Pinpoint the cell where the given text exists, returning its [X, Y] midpoint coordinate. 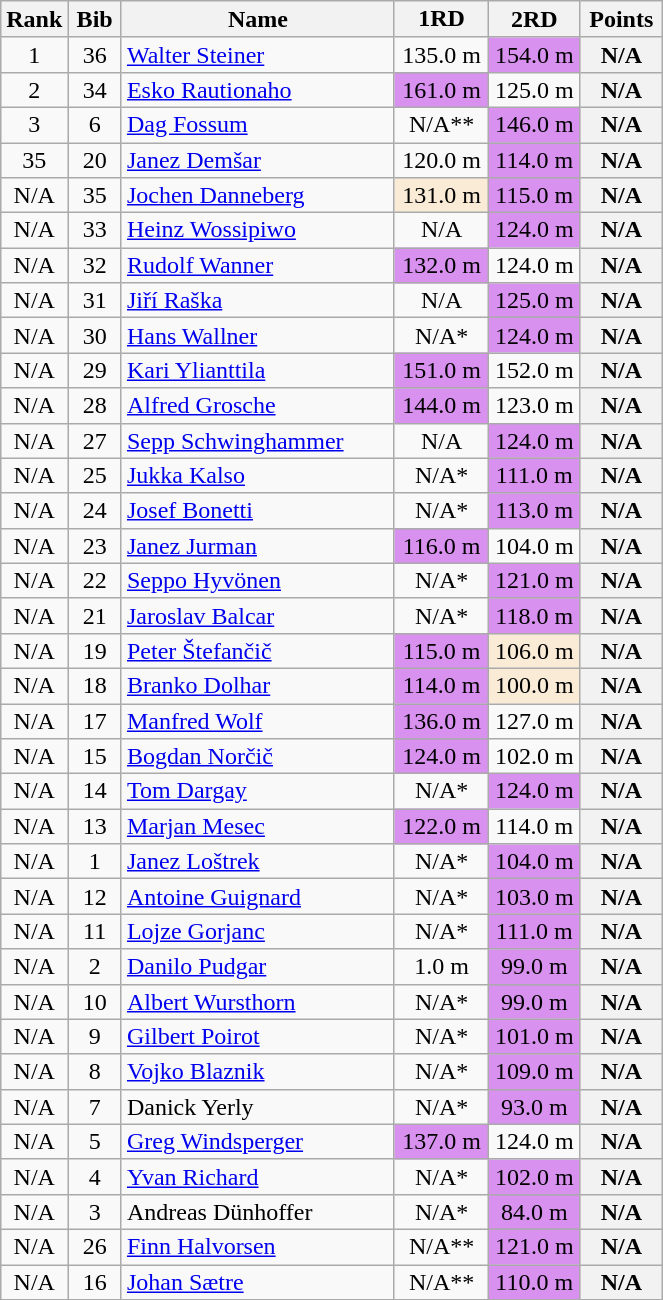
84.0 m [534, 1212]
Finn Halvorsen [258, 1246]
Walter Steiner [258, 54]
27 [95, 440]
Janez Jurman [258, 546]
6 [95, 124]
5 [95, 1142]
33 [95, 230]
127.0 m [534, 722]
2RD [534, 20]
20 [95, 160]
Branko Dolhar [258, 686]
16 [95, 1282]
116.0 m [441, 546]
26 [95, 1246]
135.0 m [441, 54]
146.0 m [534, 124]
151.0 m [441, 370]
Yvan Richard [258, 1176]
100.0 m [534, 686]
Marjan Mesec [258, 826]
29 [95, 370]
Jochen Danneberg [258, 196]
34 [95, 90]
131.0 m [441, 196]
123.0 m [534, 406]
10 [95, 1002]
Rank [34, 20]
137.0 m [441, 1142]
1.0 m [441, 966]
25 [95, 476]
15 [95, 756]
Esko Rautionaho [258, 90]
Name [258, 20]
30 [95, 336]
23 [95, 546]
32 [95, 266]
Bib [95, 20]
109.0 m [534, 1072]
Seppo Hyvönen [258, 580]
7 [95, 1106]
144.0 m [441, 406]
Dag Fossum [258, 124]
9 [95, 1036]
11 [95, 932]
8 [95, 1072]
Peter Štefančič [258, 650]
106.0 m [534, 650]
118.0 m [534, 616]
Josef Bonetti [258, 510]
36 [95, 54]
Janez Demšar [258, 160]
Jaroslav Balcar [258, 616]
Albert Wursthorn [258, 1002]
12 [95, 896]
19 [95, 650]
Gilbert Poirot [258, 1036]
21 [95, 616]
136.0 m [441, 722]
Lojze Gorjanc [258, 932]
Rudolf Wanner [258, 266]
120.0 m [441, 160]
Danick Yerly [258, 1106]
93.0 m [534, 1106]
Alfred Grosche [258, 406]
4 [95, 1176]
13 [95, 826]
Johan Sætre [258, 1282]
103.0 m [534, 896]
Hans Wallner [258, 336]
28 [95, 406]
1RD [441, 20]
Sepp Schwinghammer [258, 440]
Danilo Pudgar [258, 966]
18 [95, 686]
Points [622, 20]
Kari Ylianttila [258, 370]
152.0 m [534, 370]
122.0 m [441, 826]
Jiří Raška [258, 300]
110.0 m [534, 1282]
24 [95, 510]
161.0 m [441, 90]
Janez Loštrek [258, 862]
14 [95, 792]
Heinz Wossipiwo [258, 230]
Andreas Dünhoffer [258, 1212]
17 [95, 722]
22 [95, 580]
31 [95, 300]
Bogdan Norčič [258, 756]
Vojko Blaznik [258, 1072]
Antoine Guignard [258, 896]
154.0 m [534, 54]
Greg Windsperger [258, 1142]
Jukka Kalso [258, 476]
101.0 m [534, 1036]
Manfred Wolf [258, 722]
132.0 m [441, 266]
Tom Dargay [258, 792]
113.0 m [534, 510]
